Scan for the cell matching the given text and deliver its (X, Y) coordinate at center. 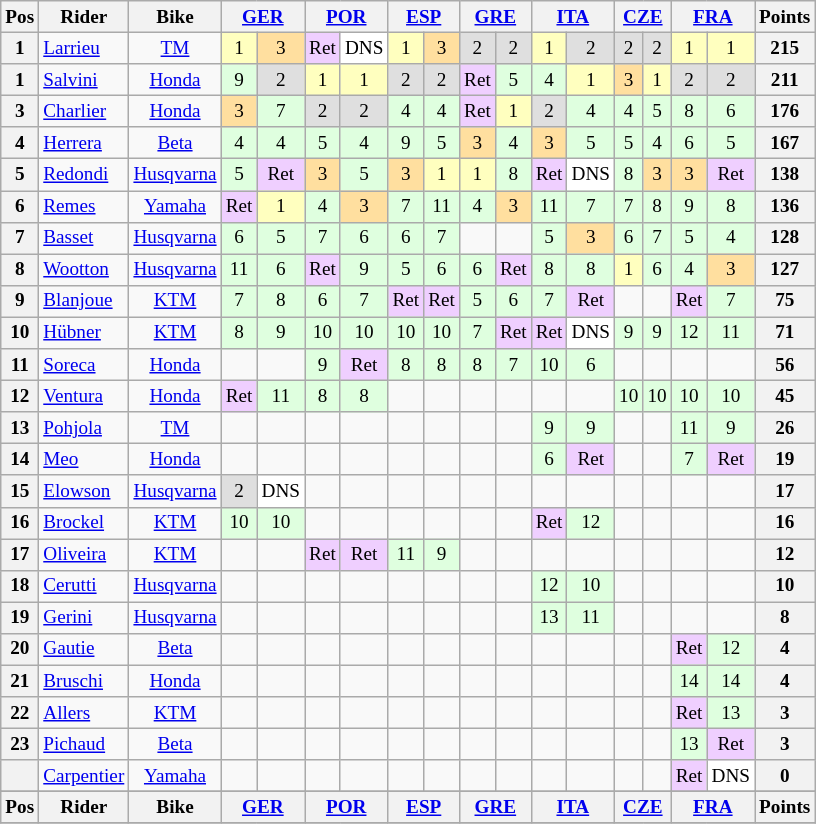
23 (20, 744)
Brockel (84, 523)
138 (785, 175)
Charlier (84, 111)
26 (785, 428)
Oliveira (84, 554)
Pichaud (84, 744)
Gautie (84, 649)
176 (785, 111)
Allers (84, 713)
Basset (84, 238)
215 (785, 48)
71 (785, 333)
56 (785, 365)
Cerutti (84, 586)
136 (785, 206)
Larrieu (84, 48)
22 (20, 713)
Wootton (84, 270)
45 (785, 396)
127 (785, 270)
15 (20, 491)
Remes (84, 206)
Elowson (84, 491)
Pohjola (84, 428)
0 (785, 776)
Bruschi (84, 681)
21 (20, 681)
20 (20, 649)
Herrera (84, 143)
18 (20, 586)
167 (785, 143)
Salvini (84, 80)
Hübner (84, 333)
Gerini (84, 618)
128 (785, 238)
Meo (84, 460)
75 (785, 301)
Redondi (84, 175)
Blanjoue (84, 301)
Ventura (84, 396)
Carpentier (84, 776)
211 (785, 80)
Soreca (84, 365)
